Determine the (X, Y) coordinate at the center of the cell enclosing the given text.  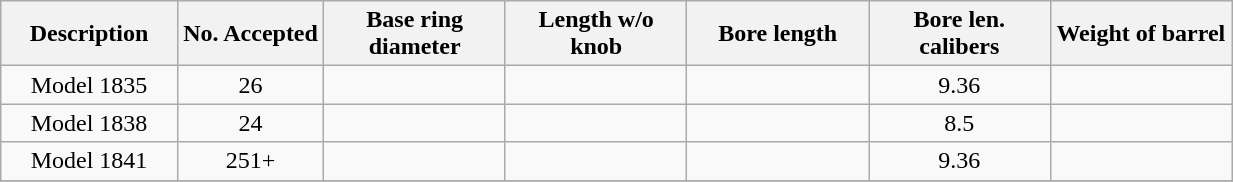
Model 1838 (90, 123)
Base ring diameter (415, 34)
26 (250, 85)
Length w/o knob (596, 34)
24 (250, 123)
Model 1835 (90, 85)
Model 1841 (90, 161)
Bore length (778, 34)
No. Accepted (250, 34)
Weight of barrel (1141, 34)
8.5 (960, 123)
Description (90, 34)
251+ (250, 161)
Bore len. calibers (960, 34)
